Return (x, y) of the center of cell containing provided text 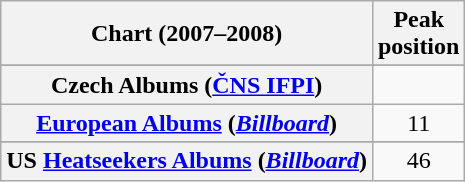
Czech Albums (ČNS IFPI) (187, 85)
Peakposition (418, 34)
European Albums (Billboard) (187, 123)
46 (418, 161)
Chart (2007–2008) (187, 34)
11 (418, 123)
US Heatseekers Albums (Billboard) (187, 161)
